Locate the cell with the specified text and output its (X, Y) center coordinate. 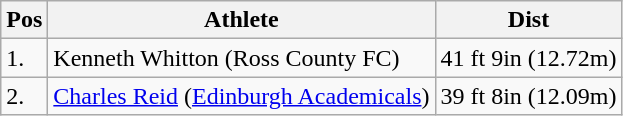
Pos (24, 20)
Dist (528, 20)
41 ft 9in (12.72m) (528, 58)
2. (24, 96)
Athlete (242, 20)
Charles Reid (Edinburgh Academicals) (242, 96)
1. (24, 58)
39 ft 8in (12.09m) (528, 96)
Kenneth Whitton (Ross County FC) (242, 58)
